Return (x, y) of the center of cell containing provided text 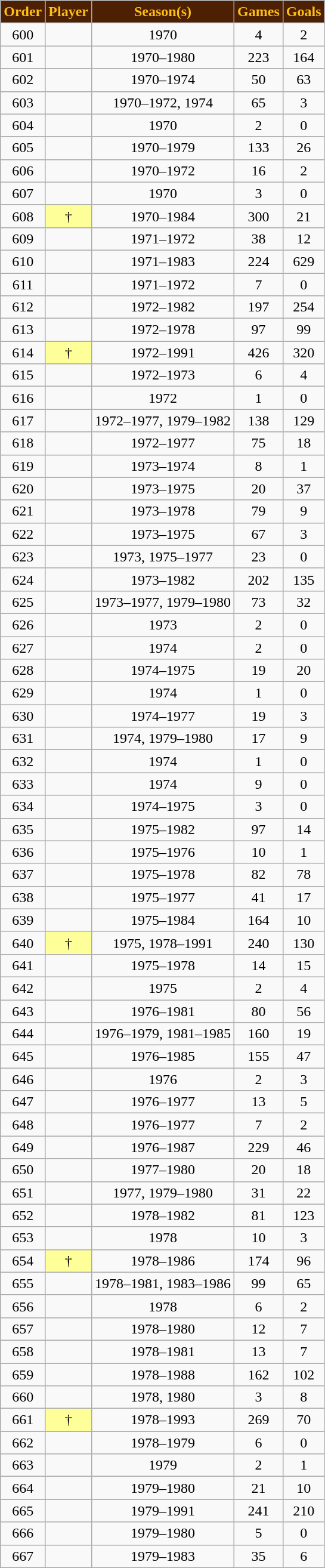
608 (23, 216)
647 (23, 1102)
Order (23, 12)
16 (259, 171)
1972–1982 (162, 307)
1973, 1975–1977 (162, 557)
602 (23, 80)
26 (304, 148)
1974–1977 (162, 716)
202 (259, 579)
269 (259, 1420)
63 (304, 80)
223 (259, 57)
73 (259, 602)
639 (23, 920)
617 (23, 421)
646 (23, 1079)
56 (304, 1011)
648 (23, 1125)
1978–1988 (162, 1374)
1975–1976 (162, 852)
626 (23, 625)
641 (23, 965)
35 (259, 1556)
642 (23, 988)
241 (259, 1511)
32 (304, 602)
649 (23, 1147)
619 (23, 466)
1975–1982 (162, 829)
644 (23, 1034)
1973–1977, 1979–1980 (162, 602)
621 (23, 511)
22 (304, 1193)
615 (23, 375)
634 (23, 807)
81 (259, 1215)
1976–1985 (162, 1057)
1975, 1978–1991 (162, 943)
80 (259, 1011)
600 (23, 35)
162 (259, 1374)
632 (23, 761)
1972–1973 (162, 375)
616 (23, 398)
660 (23, 1397)
637 (23, 875)
1978–1980 (162, 1329)
1979 (162, 1465)
630 (23, 716)
650 (23, 1170)
15 (304, 965)
123 (304, 1215)
1972–1978 (162, 330)
1978–1986 (162, 1261)
627 (23, 647)
643 (23, 1011)
662 (23, 1443)
1977–1980 (162, 1170)
620 (23, 489)
663 (23, 1465)
1972–1977 (162, 443)
1973–1978 (162, 511)
320 (304, 353)
1973–1974 (162, 466)
651 (23, 1193)
135 (304, 579)
640 (23, 943)
645 (23, 1057)
661 (23, 1420)
656 (23, 1306)
1976–1981 (162, 1011)
1971–1983 (162, 261)
658 (23, 1351)
665 (23, 1511)
197 (259, 307)
79 (259, 511)
Player (69, 12)
605 (23, 148)
1978–1982 (162, 1215)
622 (23, 534)
38 (259, 239)
1970–1972, 1974 (162, 103)
628 (23, 671)
1979–1983 (162, 1556)
75 (259, 443)
1973 (162, 625)
31 (259, 1193)
607 (23, 193)
1972–1977, 1979–1982 (162, 421)
1976–1987 (162, 1147)
653 (23, 1238)
664 (23, 1488)
666 (23, 1533)
611 (23, 285)
1978–1981, 1983–1986 (162, 1283)
1978, 1980 (162, 1397)
1972–1991 (162, 353)
1975–1984 (162, 920)
638 (23, 897)
82 (259, 875)
50 (259, 80)
78 (304, 875)
129 (304, 421)
612 (23, 307)
1978–1981 (162, 1351)
67 (259, 534)
1976 (162, 1079)
659 (23, 1374)
41 (259, 897)
174 (259, 1261)
23 (259, 557)
426 (259, 353)
96 (304, 1261)
1978–1993 (162, 1420)
613 (23, 330)
47 (304, 1057)
1977, 1979–1980 (162, 1193)
652 (23, 1215)
1970–1980 (162, 57)
654 (23, 1261)
618 (23, 443)
624 (23, 579)
635 (23, 829)
Games (259, 12)
655 (23, 1283)
224 (259, 261)
229 (259, 1147)
254 (304, 307)
46 (304, 1147)
70 (304, 1420)
210 (304, 1511)
1974, 1979–1980 (162, 739)
609 (23, 239)
240 (259, 943)
633 (23, 784)
1972 (162, 398)
1978–1979 (162, 1443)
37 (304, 489)
623 (23, 557)
1975–1977 (162, 897)
138 (259, 421)
614 (23, 353)
102 (304, 1374)
1979–1991 (162, 1511)
160 (259, 1034)
1976–1979, 1981–1985 (162, 1034)
1970–1974 (162, 80)
1973–1982 (162, 579)
155 (259, 1057)
606 (23, 171)
636 (23, 852)
1970–1984 (162, 216)
601 (23, 57)
667 (23, 1556)
133 (259, 148)
1975 (162, 988)
603 (23, 103)
657 (23, 1329)
625 (23, 602)
130 (304, 943)
1970–1979 (162, 148)
Goals (304, 12)
604 (23, 125)
631 (23, 739)
610 (23, 261)
Season(s) (162, 12)
1970–1972 (162, 171)
300 (259, 216)
